Capture the cell that displays the provided text and extract its (x, y) central coordinate. 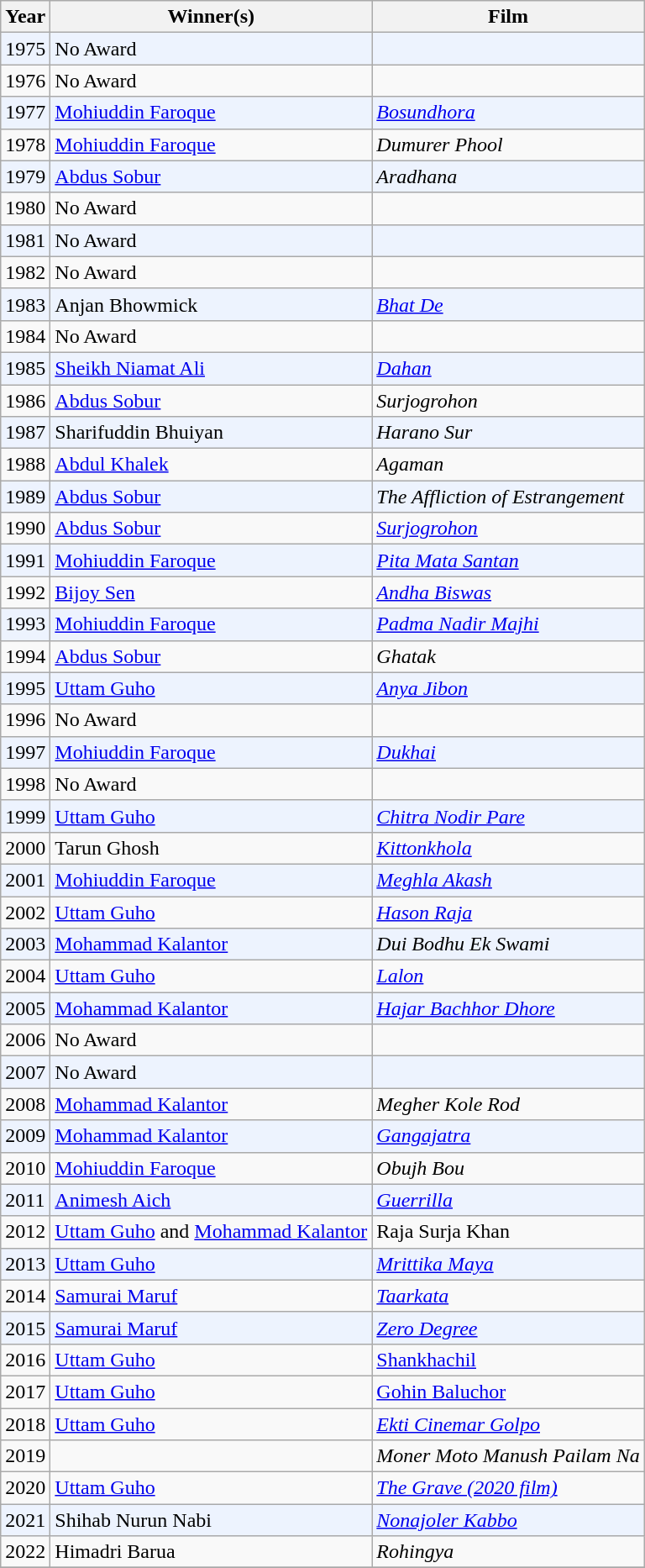
2014 (25, 1296)
2020 (25, 1488)
2002 (25, 912)
Pita Mata Santan (508, 560)
Bosundhora (508, 113)
2007 (25, 1072)
Megher Kole Rod (508, 1104)
Rohingya (508, 1552)
1975 (25, 49)
1980 (25, 208)
Year (25, 17)
2008 (25, 1104)
1982 (25, 272)
Ekti Cinemar Golpo (508, 1424)
Film (508, 17)
1986 (25, 401)
Shihab Nurun Nabi (212, 1520)
1992 (25, 592)
2015 (25, 1328)
Raja Surja Khan (508, 1232)
2017 (25, 1392)
1989 (25, 497)
2022 (25, 1552)
2012 (25, 1232)
Anjan Bhowmick (212, 304)
Uttam Guho and Mohammad Kalantor (212, 1232)
Agaman (508, 465)
1985 (25, 368)
1981 (25, 240)
1984 (25, 336)
1997 (25, 752)
Hason Raja (508, 912)
Abdul Khalek (212, 465)
1978 (25, 145)
2005 (25, 1008)
1988 (25, 465)
2021 (25, 1520)
Meghla Akash (508, 880)
1994 (25, 656)
Gohin Baluchor (508, 1392)
Lalon (508, 976)
Animesh Aich (212, 1200)
Andha Biswas (508, 592)
Tarun Ghosh (212, 848)
Kittonkhola (508, 848)
1977 (25, 113)
Dumurer Phool (508, 145)
Bijoy Sen (212, 592)
1991 (25, 560)
Guerrilla (508, 1200)
Zero Degree (508, 1328)
Sheikh Niamat Ali (212, 368)
2006 (25, 1040)
1998 (25, 784)
Obujh Bou (508, 1168)
Padma Nadir Majhi (508, 624)
1990 (25, 529)
Dukhai (508, 752)
Shankhachil (508, 1360)
Aradhana (508, 176)
1993 (25, 624)
2013 (25, 1264)
Sharifuddin Bhuiyan (212, 433)
1976 (25, 81)
The Affliction of Estrangement (508, 497)
Moner Moto Manush Pailam Na (508, 1456)
Mrittika Maya (508, 1264)
Gangajatra (508, 1136)
Anya Jibon (508, 688)
2018 (25, 1424)
1995 (25, 688)
2019 (25, 1456)
Chitra Nodir Pare (508, 816)
Harano Sur (508, 433)
2003 (25, 944)
Winner(s) (212, 17)
Bhat De (508, 304)
1999 (25, 816)
1979 (25, 176)
1996 (25, 720)
Ghatak (508, 656)
2016 (25, 1360)
Taarkata (508, 1296)
Nonajoler Kabbo (508, 1520)
Dahan (508, 368)
Himadri Barua (212, 1552)
2001 (25, 880)
Dui Bodhu Ek Swami (508, 944)
1987 (25, 433)
2004 (25, 976)
2010 (25, 1168)
2000 (25, 848)
2011 (25, 1200)
The Grave (2020 film) (508, 1488)
2009 (25, 1136)
1983 (25, 304)
Hajar Bachhor Dhore (508, 1008)
